Provide the [X, Y] coordinate of the cell's center where the given text is located.  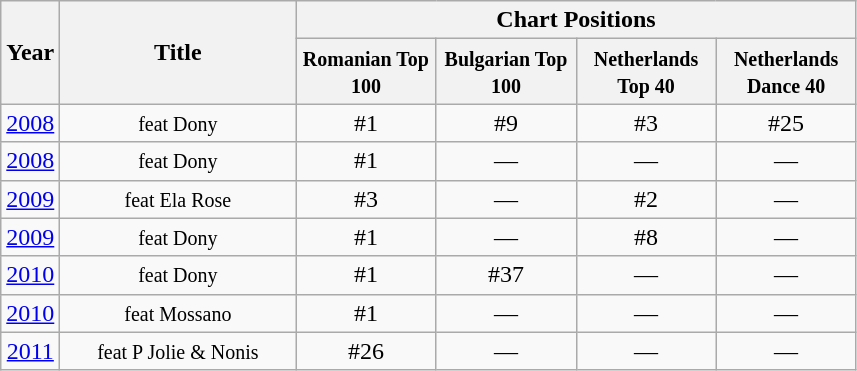
Chart Positions [576, 20]
Year [30, 52]
#25 [786, 123]
Romanian Top 100 [366, 72]
#9 [506, 123]
#2 [646, 199]
Netherlands Top 40 [646, 72]
2011 [30, 351]
Title [178, 52]
feat P Jolie & Nonis [178, 351]
Bulgarian Top 100 [506, 72]
#26 [366, 351]
feat Mossano [178, 313]
#37 [506, 275]
feat Ela Rose [178, 199]
Netherlands Dance 40 [786, 72]
#8 [646, 237]
